Return the (X, Y) coordinate for the center point of the cell that contains the specified text.  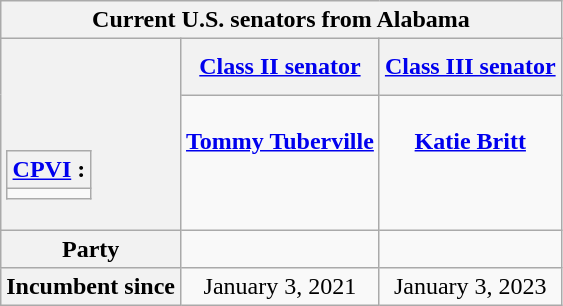
Class II senator (280, 67)
January 3, 2023 (470, 287)
Katie Britt (470, 162)
Current U.S. senators from Alabama (281, 20)
Tommy Tuberville (280, 162)
Class III senator (470, 67)
Party (91, 249)
January 3, 2021 (280, 287)
Incumbent since (91, 287)
